Extract the (x, y) coordinate from the center of the cell holding the provided text.  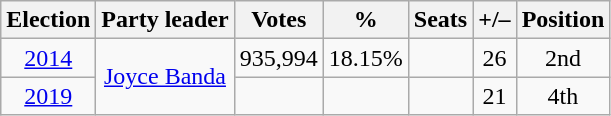
4th (563, 96)
Position (563, 20)
21 (494, 96)
26 (494, 58)
2nd (563, 58)
Joyce Banda (165, 77)
935,994 (278, 58)
Seats (440, 20)
Votes (278, 20)
2014 (48, 58)
% (366, 20)
2019 (48, 96)
Election (48, 20)
Party leader (165, 20)
18.15% (366, 58)
+/– (494, 20)
